For the text-containing cell, return its midpoint in (x, y) coordinate format. 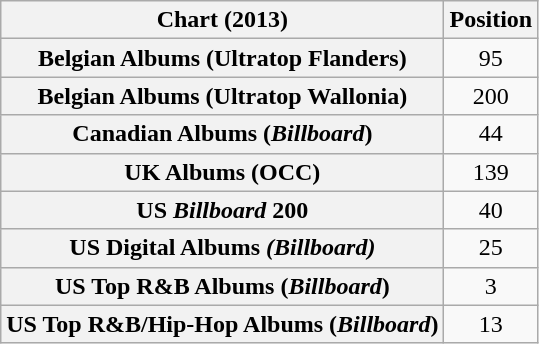
95 (491, 58)
US Top R&B Albums (Billboard) (222, 286)
25 (491, 248)
US Digital Albums (Billboard) (222, 248)
Canadian Albums (Billboard) (222, 134)
13 (491, 324)
Belgian Albums (Ultratop Wallonia) (222, 96)
US Top R&B/Hip-Hop Albums (Billboard) (222, 324)
Belgian Albums (Ultratop Flanders) (222, 58)
US Billboard 200 (222, 210)
200 (491, 96)
44 (491, 134)
3 (491, 286)
Position (491, 20)
Chart (2013) (222, 20)
40 (491, 210)
139 (491, 172)
UK Albums (OCC) (222, 172)
